Determine the [X, Y] coordinate at the center of the cell enclosing the given text.  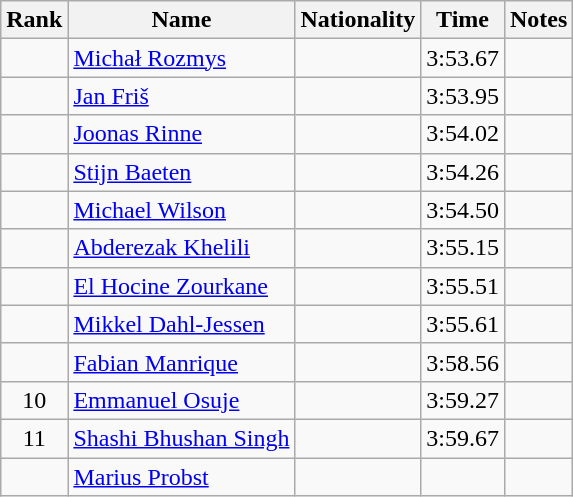
3:54.26 [463, 172]
Rank [34, 20]
10 [34, 400]
Emmanuel Osuje [182, 400]
Marius Probst [182, 477]
Name [182, 20]
3:55.61 [463, 324]
Mikkel Dahl-Jessen [182, 324]
3:55.51 [463, 286]
3:59.27 [463, 400]
Michał Rozmys [182, 58]
Shashi Bhushan Singh [182, 438]
3:54.50 [463, 210]
Abderezak Khelili [182, 248]
Fabian Manrique [182, 362]
Time [463, 20]
Notes [538, 20]
3:53.95 [463, 96]
3:54.02 [463, 134]
Michael Wilson [182, 210]
Stijn Baeten [182, 172]
3:59.67 [463, 438]
11 [34, 438]
Nationality [358, 20]
3:55.15 [463, 248]
3:53.67 [463, 58]
El Hocine Zourkane [182, 286]
3:58.56 [463, 362]
Jan Friš [182, 96]
Joonas Rinne [182, 134]
